Pinpoint the cell where the given text exists, returning its [x, y] midpoint coordinate. 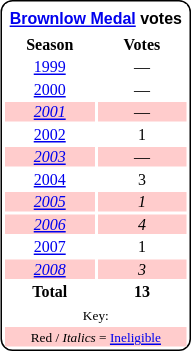
Season [50, 44]
2007 [50, 247]
Red / Italics = Ineligible [96, 337]
2006 [50, 224]
2004 [50, 180]
4 [142, 224]
2001 [50, 112]
2002 [50, 134]
Total [50, 292]
1999 [50, 67]
2008 [50, 270]
Key: [96, 314]
13 [142, 292]
2000 [50, 90]
2005 [50, 202]
Brownlow Medal votes [96, 18]
2003 [50, 157]
Votes [142, 44]
